Locate the cell with the specified text and output its (X, Y) center coordinate. 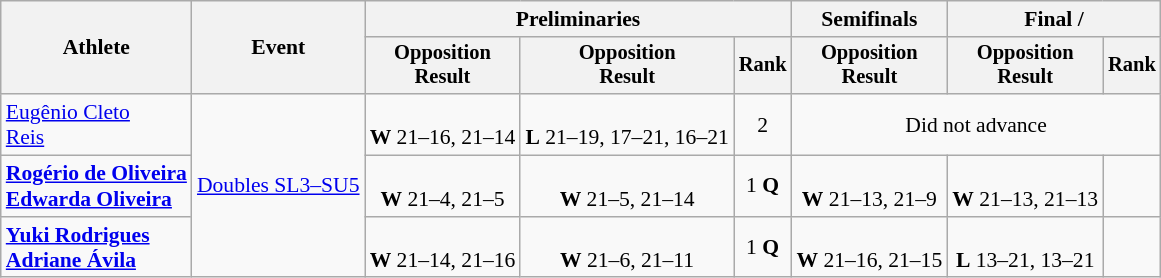
Yuki RodriguesAdriane Ávila (96, 248)
W 21–14, 21–16 (443, 248)
W 21–16, 21–15 (869, 248)
Eugênio Cleto Reis (96, 124)
W 21–13, 21–9 (869, 186)
Semifinals (869, 19)
W 21–4, 21–5 (443, 186)
W 21–13, 21–13 (1025, 186)
Final / (1054, 19)
Preliminaries (578, 19)
L 21–19, 17–21, 16–21 (626, 124)
Rogério de OliveiraEdwarda Oliveira (96, 186)
L 13–21, 13–21 (1025, 248)
W 21–16, 21–14 (443, 124)
Doubles SL3–SU5 (278, 186)
W 21–5, 21–14 (626, 186)
Event (278, 48)
Did not advance (976, 124)
Athlete (96, 48)
2 (763, 124)
W 21–6, 21–11 (626, 248)
